Capture the cell that displays the provided text and extract its (x, y) central coordinate. 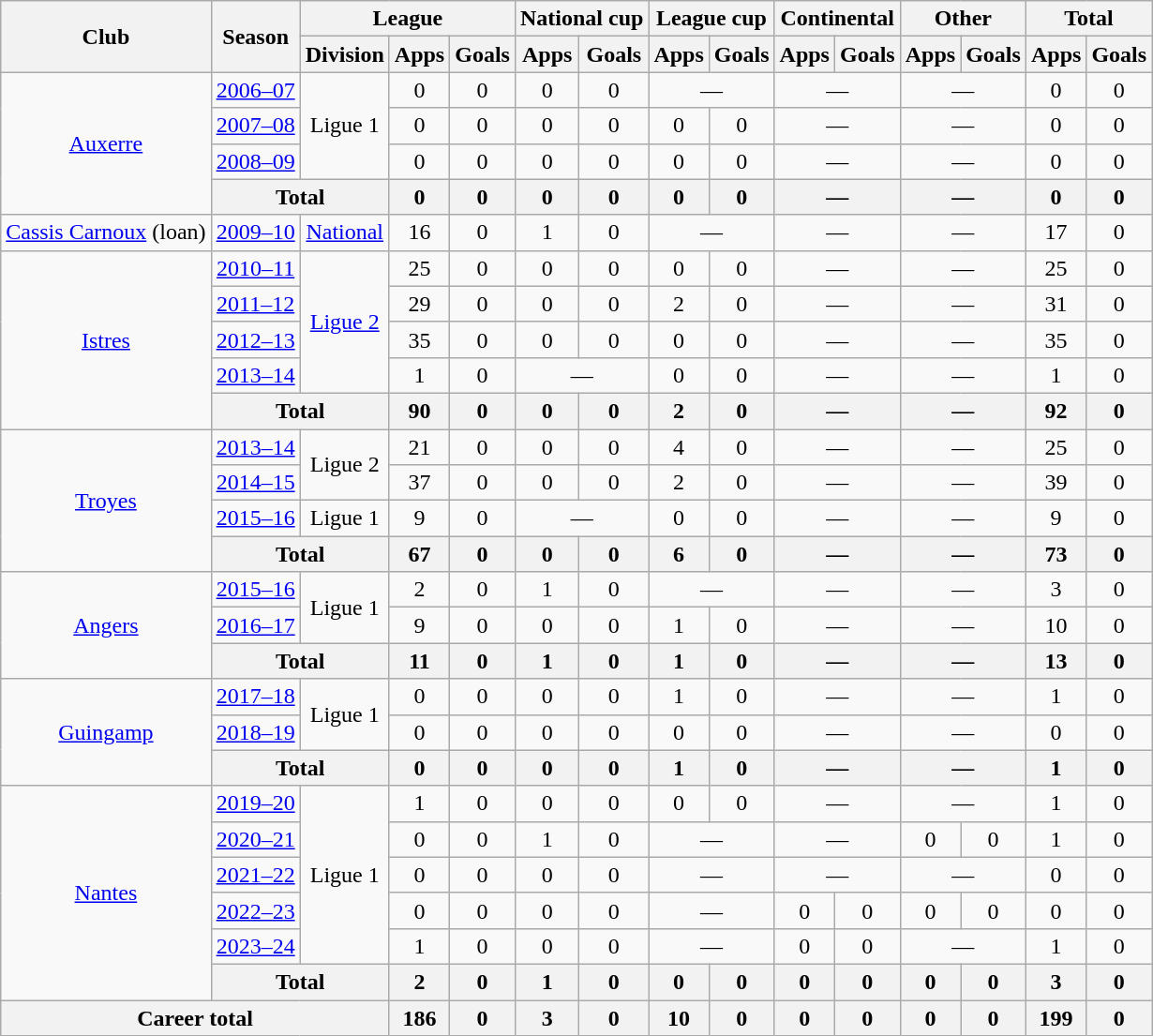
92 (1056, 411)
37 (419, 483)
2014–15 (255, 483)
2022–23 (255, 910)
2009–10 (255, 233)
4 (679, 447)
National cup (581, 19)
2018–19 (255, 732)
2020–21 (255, 839)
Istres (106, 339)
2011–12 (255, 304)
2016–17 (255, 625)
16 (419, 233)
Angers (106, 625)
Guingamp (106, 732)
21 (419, 447)
2023–24 (255, 946)
2017–18 (255, 697)
67 (419, 554)
League cup (711, 19)
199 (1056, 1017)
31 (1056, 304)
Troyes (106, 501)
2007–08 (255, 126)
2006–07 (255, 90)
Continental (837, 19)
2019–20 (255, 803)
Club (106, 37)
National (345, 233)
13 (1056, 661)
73 (1056, 554)
Other (963, 19)
39 (1056, 483)
2008–09 (255, 161)
2010–11 (255, 268)
Season (255, 37)
Auxerre (106, 143)
17 (1056, 233)
Cassis Carnoux (loan) (106, 233)
6 (679, 554)
90 (419, 411)
2012–13 (255, 339)
11 (419, 661)
186 (419, 1017)
League (407, 19)
29 (419, 304)
Nantes (106, 893)
Career total (195, 1017)
2021–22 (255, 875)
Division (345, 54)
